Capture the cell that displays the provided text and extract its [X, Y] central coordinate. 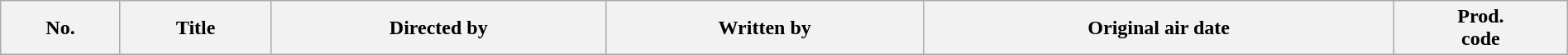
Written by [765, 28]
Original air date [1159, 28]
Prod.code [1481, 28]
Directed by [438, 28]
Title [195, 28]
No. [61, 28]
